Find where the given text appears and provide that cell's center as [X, Y] coordinate. 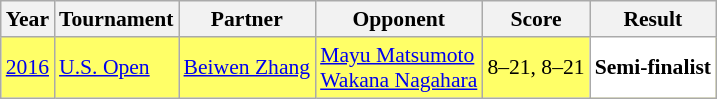
Score [536, 19]
Year [28, 19]
Mayu Matsumoto Wakana Nagahara [398, 68]
8–21, 8–21 [536, 68]
Result [653, 19]
Beiwen Zhang [248, 68]
Semi-finalist [653, 68]
2016 [28, 68]
Tournament [116, 19]
U.S. Open [116, 68]
Opponent [398, 19]
Partner [248, 19]
